Identify which cell holds the provided text, then report its (X, Y) central coordinate. 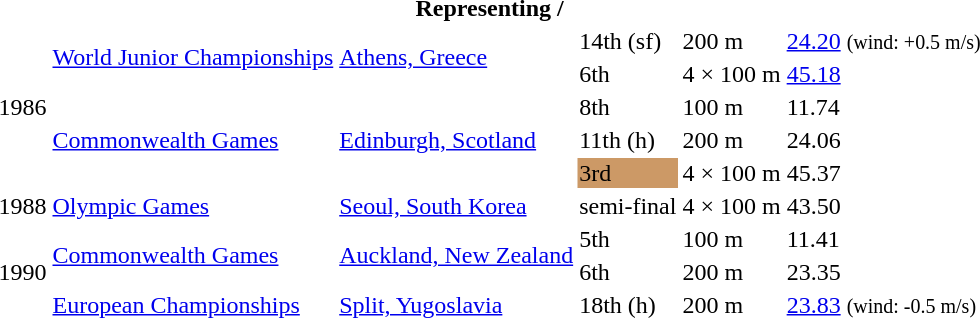
8th (628, 107)
Olympic Games (193, 206)
Auckland, New Zealand (456, 256)
World Junior Championships (193, 58)
Edinburgh, Scotland (456, 140)
11th (h) (628, 140)
5th (628, 239)
semi-final (628, 206)
Athens, Greece (456, 58)
3rd (628, 173)
14th (sf) (628, 41)
Seoul, South Korea (456, 206)
